For the text-containing cell, return its midpoint in [X, Y] coordinate format. 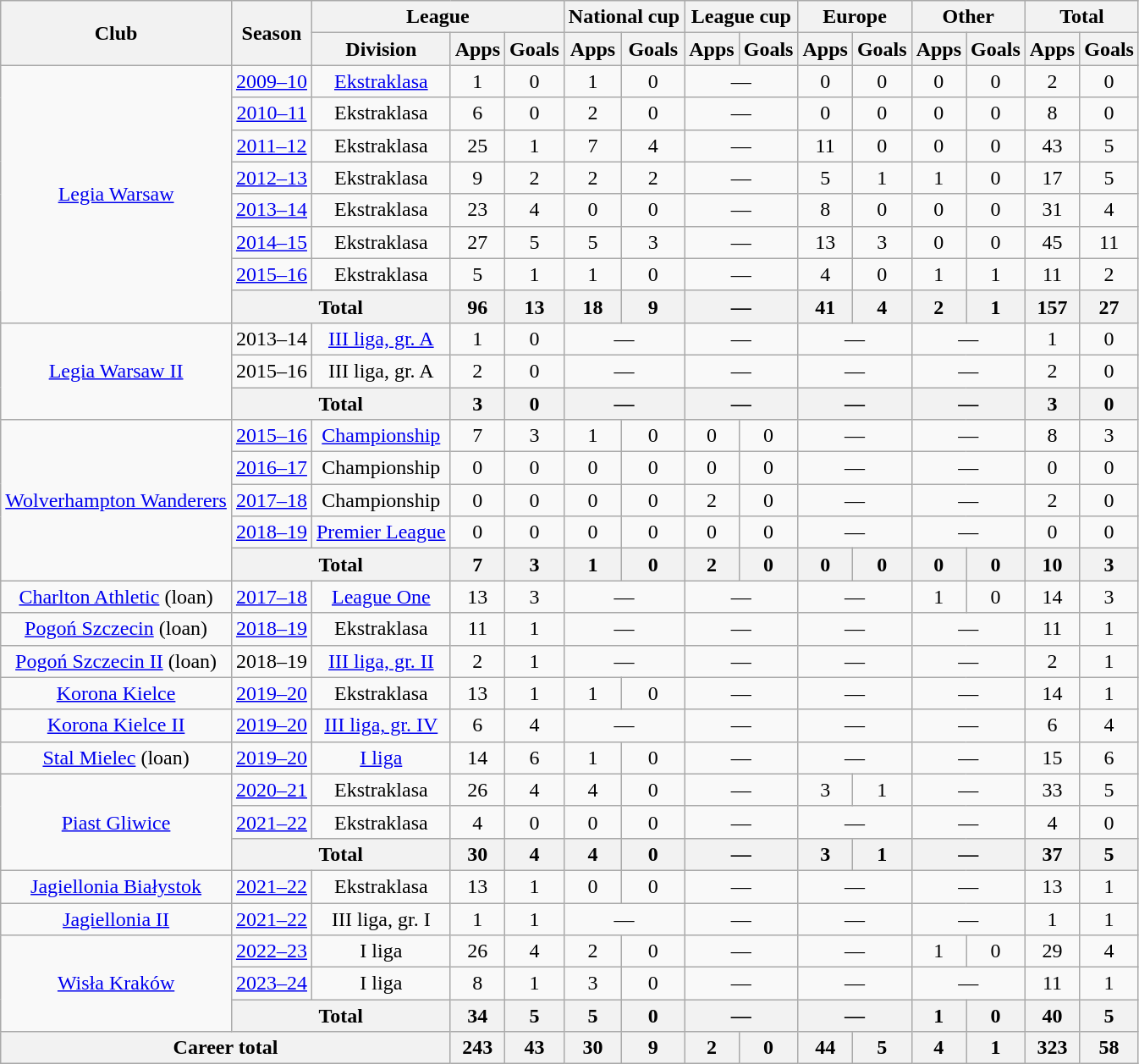
58 [1109, 1048]
Wisła Kraków [117, 984]
18 [592, 306]
Korona Kielce [117, 693]
Piast Gliwice [117, 822]
34 [477, 1016]
Legia Warsaw II [117, 371]
2014–15 [271, 242]
Club [117, 33]
League One [381, 597]
2009–10 [271, 81]
National cup [624, 17]
Jagiellonia Białystok [117, 886]
Career total [225, 1048]
Charlton Athletic (loan) [117, 597]
Jagiellonia II [117, 918]
17 [1052, 178]
2012–13 [271, 178]
Premier League [381, 532]
29 [1052, 951]
41 [825, 306]
Wolverhampton Wanderers [117, 500]
Legia Warsaw [117, 194]
323 [1052, 1048]
25 [477, 146]
League cup [741, 17]
Stal Mielec (loan) [117, 758]
III liga, gr. I [381, 918]
2020–21 [271, 790]
Pogoń Szczecin II (loan) [117, 661]
40 [1052, 1016]
45 [1052, 242]
10 [1052, 565]
33 [1052, 790]
157 [1052, 306]
2016–17 [271, 468]
Pogoń Szczecin (loan) [117, 629]
37 [1052, 854]
96 [477, 306]
Division [381, 49]
2022–23 [271, 951]
Korona Kielce II [117, 725]
League [437, 17]
243 [477, 1048]
III liga, gr. II [381, 661]
2023–24 [271, 984]
2010–11 [271, 113]
44 [825, 1048]
Other [968, 17]
Europe [855, 17]
15 [1052, 758]
Season [271, 33]
31 [1052, 210]
III liga, gr. IV [381, 725]
23 [477, 210]
2011–12 [271, 146]
